Determine the [x, y] coordinate at the center of the cell enclosing the given text.  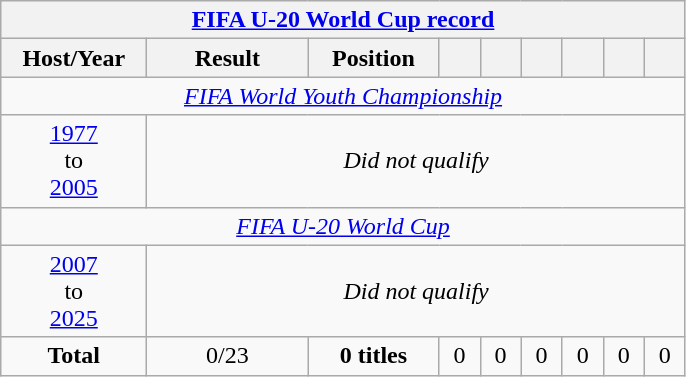
0/23 [228, 356]
FIFA U-20 World Cup [344, 226]
Result [228, 58]
Total [74, 356]
2007to 2025 [74, 291]
Position [374, 58]
FIFA U-20 World Cup record [344, 20]
0 titles [374, 356]
1977to 2005 [74, 161]
Host/Year [74, 58]
FIFA World Youth Championship [344, 96]
